Pinpoint the cell where the given text exists, returning its (X, Y) midpoint coordinate. 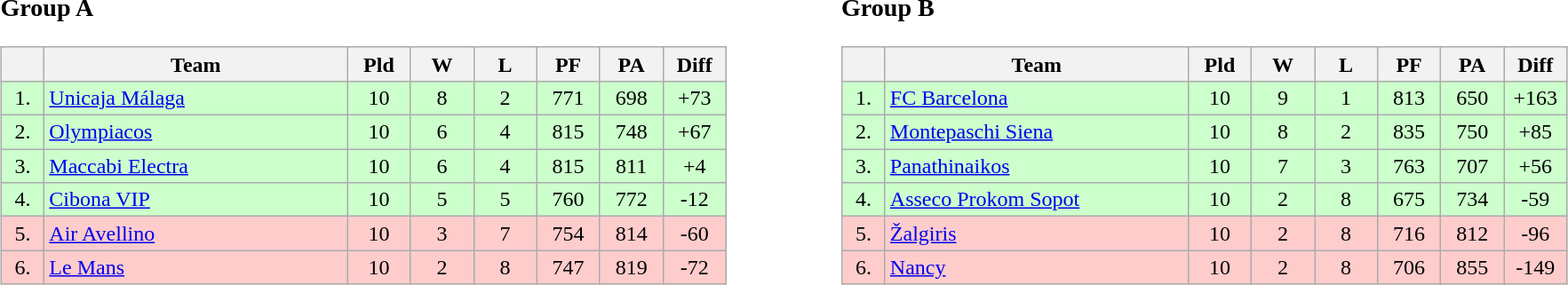
Panathinaikos (1036, 166)
Unicaja Málaga (195, 98)
+163 (1535, 98)
675 (1409, 200)
772 (631, 200)
763 (1409, 166)
Cibona VIP (195, 200)
9 (1283, 98)
Žalgiris (1036, 234)
FC Barcelona (1036, 98)
760 (569, 200)
716 (1409, 234)
748 (631, 132)
747 (569, 267)
771 (569, 98)
835 (1409, 132)
813 (1409, 98)
819 (631, 267)
-12 (695, 200)
+85 (1535, 132)
650 (1473, 98)
+56 (1535, 166)
814 (631, 234)
706 (1409, 267)
+67 (695, 132)
+73 (695, 98)
+4 (695, 166)
855 (1473, 267)
Nancy (1036, 267)
-59 (1535, 200)
1 (1347, 98)
811 (631, 166)
734 (1473, 200)
Le Mans (195, 267)
Air Avellino (195, 234)
Olympiacos (195, 132)
-60 (695, 234)
Montepaschi Siena (1036, 132)
-96 (1535, 234)
750 (1473, 132)
707 (1473, 166)
-72 (695, 267)
-149 (1535, 267)
698 (631, 98)
Asseco Prokom Sopot (1036, 200)
Maccabi Electra (195, 166)
754 (569, 234)
812 (1473, 234)
